Find where the given text appears and provide that cell's center as [X, Y] coordinate. 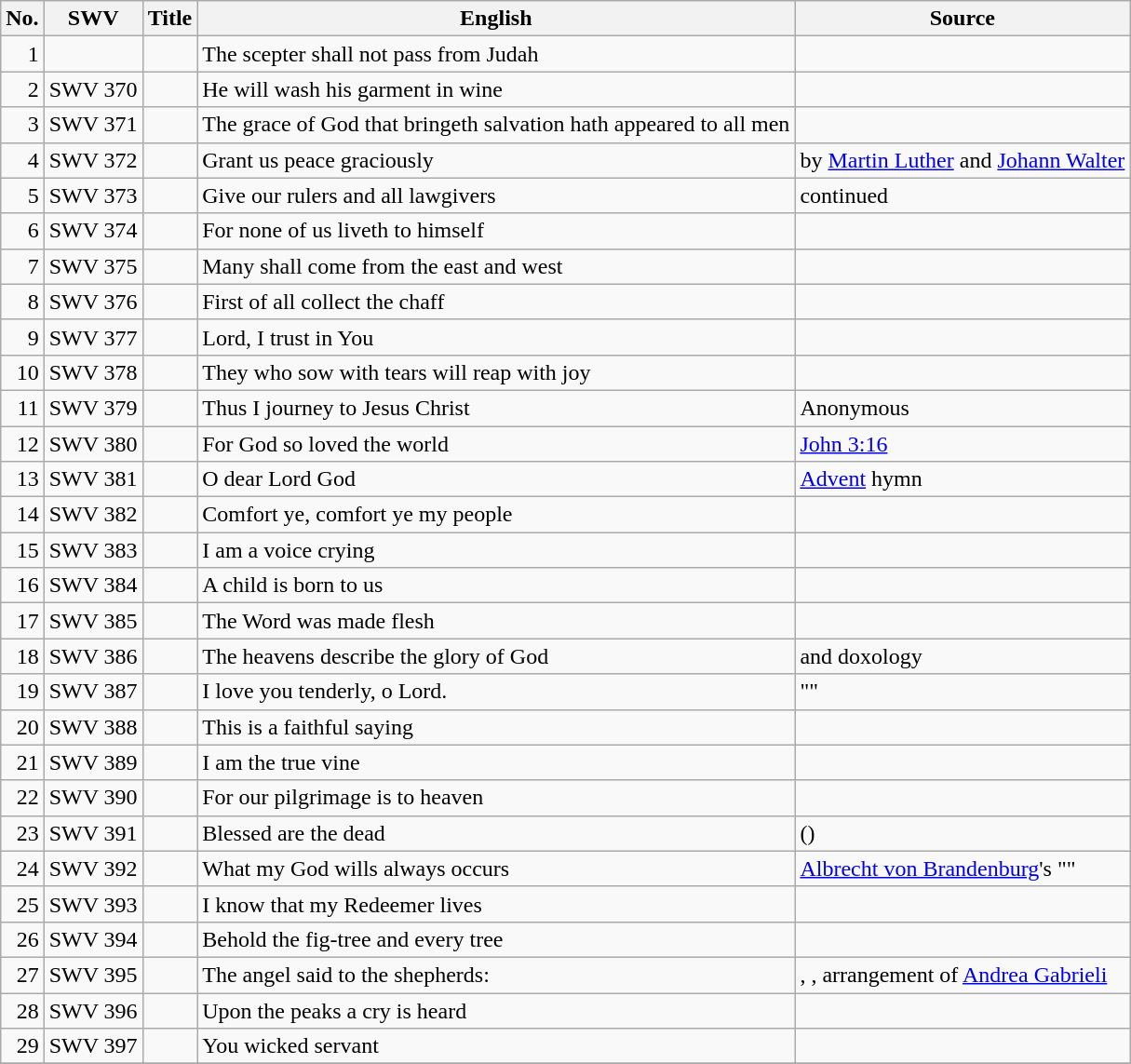
O dear Lord God [496, 479]
12 [22, 444]
9 [22, 337]
6 [22, 231]
For none of us liveth to himself [496, 231]
Source [963, 19]
Anonymous [963, 408]
SWV 397 [93, 1046]
27 [22, 975]
SWV 394 [93, 939]
Grant us peace graciously [496, 160]
15 [22, 550]
SWV 396 [93, 1010]
SWV 389 [93, 762]
Thus I journey to Jesus Christ [496, 408]
SWV 380 [93, 444]
21 [22, 762]
The scepter shall not pass from Judah [496, 54]
7 [22, 266]
SWV 392 [93, 869]
Behold the fig-tree and every tree [496, 939]
SWV 379 [93, 408]
SWV [93, 19]
For God so loved the world [496, 444]
Advent hymn [963, 479]
SWV 391 [93, 833]
24 [22, 869]
SWV 371 [93, 125]
SWV 376 [93, 302]
SWV 387 [93, 692]
11 [22, 408]
2 [22, 89]
14 [22, 515]
17 [22, 621]
The angel said to the shepherds: [496, 975]
() [963, 833]
SWV 384 [93, 586]
continued [963, 195]
SWV 381 [93, 479]
SWV 393 [93, 904]
Comfort ye, comfort ye my people [496, 515]
John 3:16 [963, 444]
, , arrangement of Andrea Gabrieli [963, 975]
29 [22, 1046]
You wicked servant [496, 1046]
First of all collect the chaff [496, 302]
Title [169, 19]
4 [22, 160]
1 [22, 54]
No. [22, 19]
For our pilgrimage is to heaven [496, 798]
I am the true vine [496, 762]
SWV 383 [93, 550]
8 [22, 302]
SWV 385 [93, 621]
16 [22, 586]
This is a faithful saying [496, 727]
18 [22, 656]
"" [963, 692]
SWV 388 [93, 727]
SWV 375 [93, 266]
SWV 386 [93, 656]
SWV 373 [93, 195]
Blessed are the dead [496, 833]
I love you tenderly, o Lord. [496, 692]
SWV 377 [93, 337]
A child is born to us [496, 586]
They who sow with tears will reap with joy [496, 372]
Upon the peaks a cry is heard [496, 1010]
SWV 378 [93, 372]
The grace of God that bringeth salvation hath appeared to all men [496, 125]
SWV 374 [93, 231]
10 [22, 372]
I am a voice crying [496, 550]
SWV 370 [93, 89]
SWV 372 [93, 160]
20 [22, 727]
SWV 390 [93, 798]
The heavens describe the glory of God [496, 656]
He will wash his garment in wine [496, 89]
SWV 382 [93, 515]
13 [22, 479]
26 [22, 939]
Lord, I trust in You [496, 337]
and doxology [963, 656]
5 [22, 195]
28 [22, 1010]
3 [22, 125]
What my God wills always occurs [496, 869]
by Martin Luther and Johann Walter [963, 160]
English [496, 19]
25 [22, 904]
SWV 395 [93, 975]
The Word was made flesh [496, 621]
Albrecht von Brandenburg's "" [963, 869]
22 [22, 798]
I know that my Redeemer lives [496, 904]
23 [22, 833]
Give our rulers and all lawgivers [496, 195]
Many shall come from the east and west [496, 266]
19 [22, 692]
